Output the [X, Y] coordinate of the center of the cell containing the given text.  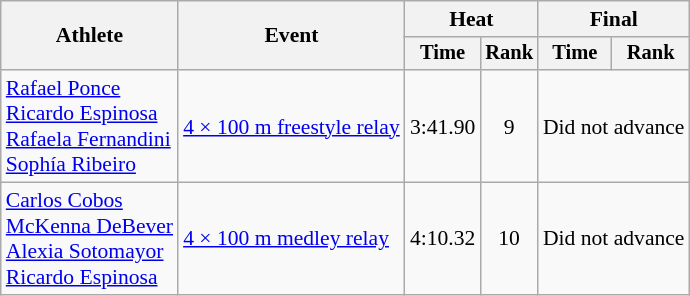
Heat [472, 19]
10 [509, 239]
Carlos CobosMcKenna DeBeverAlexia SotomayorRicardo Espinosa [90, 239]
4:10.32 [442, 239]
4 × 100 m freestyle relay [292, 126]
4 × 100 m medley relay [292, 239]
Event [292, 36]
Rafael PonceRicardo EspinosaRafaela FernandiniSophía Ribeiro [90, 126]
Final [614, 19]
3:41.90 [442, 126]
Athlete [90, 36]
9 [509, 126]
